Provide the [x, y] coordinate of the cell's center where the given text is located.  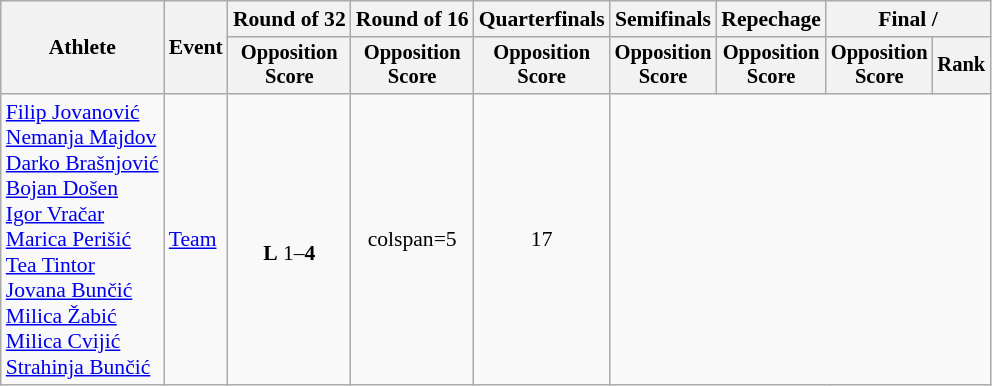
Round of 32 [290, 19]
L 1–4 [290, 240]
17 [542, 240]
Repechage [771, 19]
Round of 16 [412, 19]
colspan=5 [412, 240]
Team [196, 240]
Athlete [82, 48]
Semifinals [664, 19]
Filip JovanovićNemanja MajdovDarko BrašnjovićBojan DošenIgor VračarMarica PerišićTea TintorJovana BunčićMilica ŽabićMilica CvijićStrahinja Bunčić [82, 240]
Quarterfinals [542, 19]
Event [196, 48]
Final / [908, 19]
Rank [961, 66]
